Search for the cell housing the specified text and yield its (x, y) center coordinate. 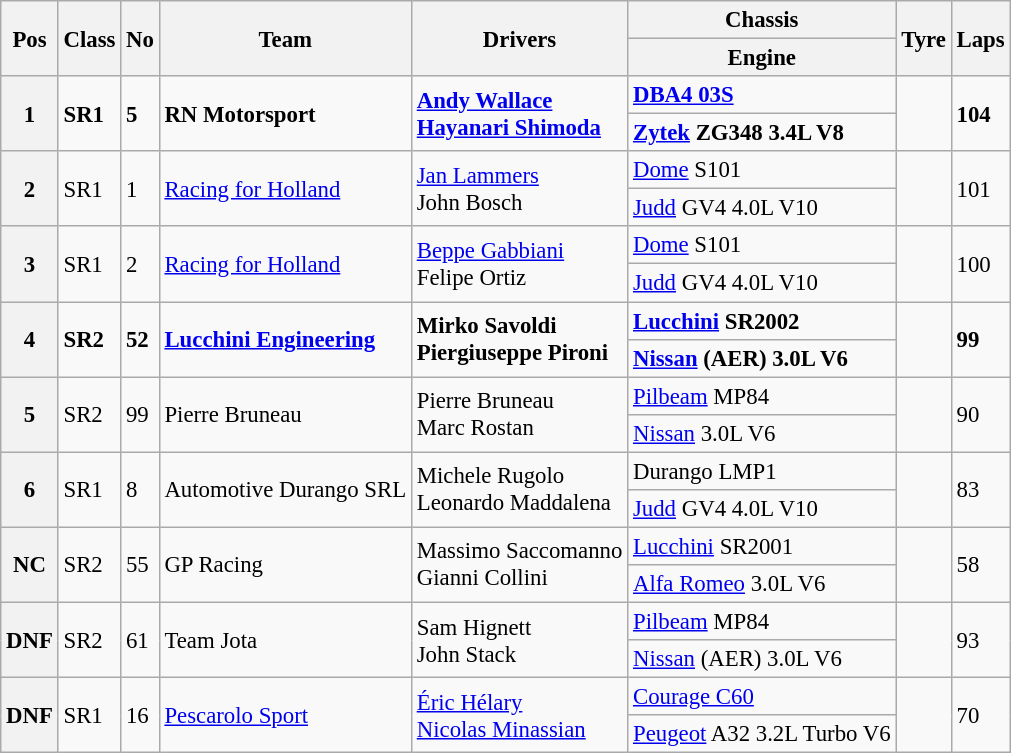
Team (285, 38)
93 (980, 640)
Engine (762, 58)
DBA4 03S (762, 95)
Nissan 3.0L V6 (762, 433)
61 (140, 640)
Durango LMP1 (762, 471)
8 (140, 490)
Tyre (924, 38)
4 (30, 340)
Lucchini SR2002 (762, 321)
No (140, 38)
70 (980, 716)
101 (980, 188)
Class (90, 38)
Jan Lammers John Bosch (519, 188)
3 (30, 264)
Lucchini Engineering (285, 340)
Andy Wallace Hayanari Shimoda (519, 114)
Éric Hélary Nicolas Minassian (519, 716)
Pierre Bruneau (285, 414)
Chassis (762, 20)
Sam Hignett John Stack (519, 640)
Courage C60 (762, 697)
Zytek ZG348 3.4L V8 (762, 133)
52 (140, 340)
Pescarolo Sport (285, 716)
GP Racing (285, 564)
Pierre Bruneau Marc Rostan (519, 414)
Peugeot A32 3.2L Turbo V6 (762, 734)
55 (140, 564)
Mirko Savoldi Piergiuseppe Pironi (519, 340)
Team Jota (285, 640)
Pos (30, 38)
104 (980, 114)
Drivers (519, 38)
6 (30, 490)
90 (980, 414)
Massimo Saccomanno Gianni Collini (519, 564)
Laps (980, 38)
83 (980, 490)
Automotive Durango SRL (285, 490)
RN Motorsport (285, 114)
NC (30, 564)
Alfa Romeo 3.0L V6 (762, 584)
100 (980, 264)
Lucchini SR2001 (762, 546)
16 (140, 716)
58 (980, 564)
Beppe Gabbiani Felipe Ortiz (519, 264)
Michele Rugolo Leonardo Maddalena (519, 490)
